Extract the (X, Y) coordinate from the center of the cell holding the provided text.  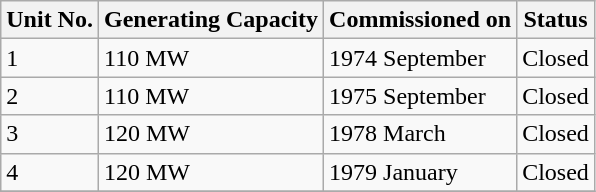
1 (50, 58)
1979 January (420, 172)
1978 March (420, 134)
Generating Capacity (210, 20)
Unit No. (50, 20)
1975 September (420, 96)
3 (50, 134)
Commissioned on (420, 20)
2 (50, 96)
Status (556, 20)
4 (50, 172)
1974 September (420, 58)
